Return the [x, y] coordinate for the center point of the cell that contains the specified text.  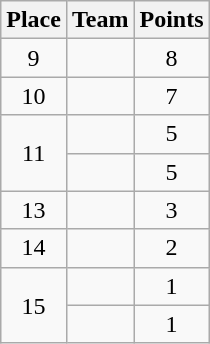
Points [172, 20]
Team [100, 20]
7 [172, 96]
11 [34, 153]
15 [34, 305]
3 [172, 210]
14 [34, 248]
2 [172, 248]
8 [172, 58]
9 [34, 58]
13 [34, 210]
10 [34, 96]
Place [34, 20]
